Find where the given text appears and provide that cell's center as (X, Y) coordinate. 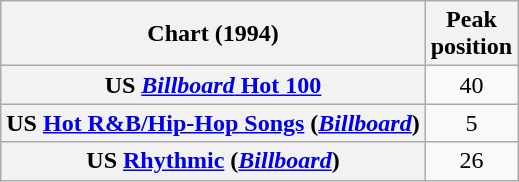
5 (471, 123)
26 (471, 161)
US Billboard Hot 100 (213, 85)
Chart (1994) (213, 34)
US Hot R&B/Hip-Hop Songs (Billboard) (213, 123)
US Rhythmic (Billboard) (213, 161)
40 (471, 85)
Peakposition (471, 34)
